Identify which cell holds the provided text, then report its [x, y] central coordinate. 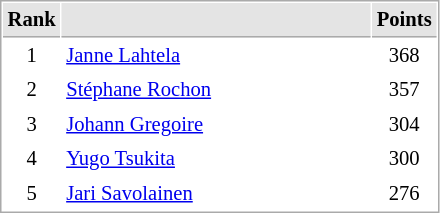
Points [404, 20]
Rank [32, 20]
1 [32, 56]
4 [32, 158]
368 [404, 56]
300 [404, 158]
276 [404, 194]
5 [32, 194]
3 [32, 124]
Stéphane Rochon [216, 90]
357 [404, 90]
Yugo Tsukita [216, 158]
Janne Lahtela [216, 56]
304 [404, 124]
Jari Savolainen [216, 194]
Johann Gregoire [216, 124]
2 [32, 90]
